Extract the (x, y) coordinate from the center of the cell holding the provided text.  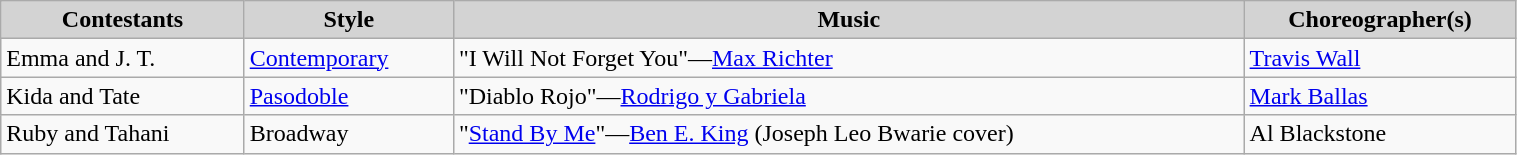
Mark Ballas (1380, 96)
Choreographer(s) (1380, 20)
"Diablo Rojo"—Rodrigo y Gabriela (848, 96)
Al Blackstone (1380, 134)
Contestants (122, 20)
Kida and Tate (122, 96)
Contemporary (348, 58)
"I Will Not Forget You"—Max Richter (848, 58)
Ruby and Tahani (122, 134)
Pasodoble (348, 96)
"Stand By Me"—Ben E. King (Joseph Leo Bwarie cover) (848, 134)
Broadway (348, 134)
Travis Wall (1380, 58)
Emma and J. T. (122, 58)
Style (348, 20)
Music (848, 20)
